Scan for the cell matching the given text and deliver its [X, Y] coordinate at center. 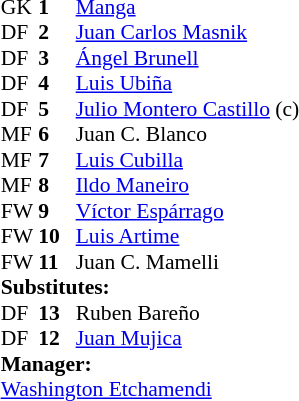
10 [57, 237]
12 [57, 339]
4 [57, 83]
7 [57, 160]
11 [57, 262]
13 [57, 313]
9 [57, 211]
8 [57, 185]
6 [57, 135]
2 [57, 33]
5 [57, 109]
3 [57, 58]
